Scan for the cell matching the given text and deliver its (X, Y) coordinate at center. 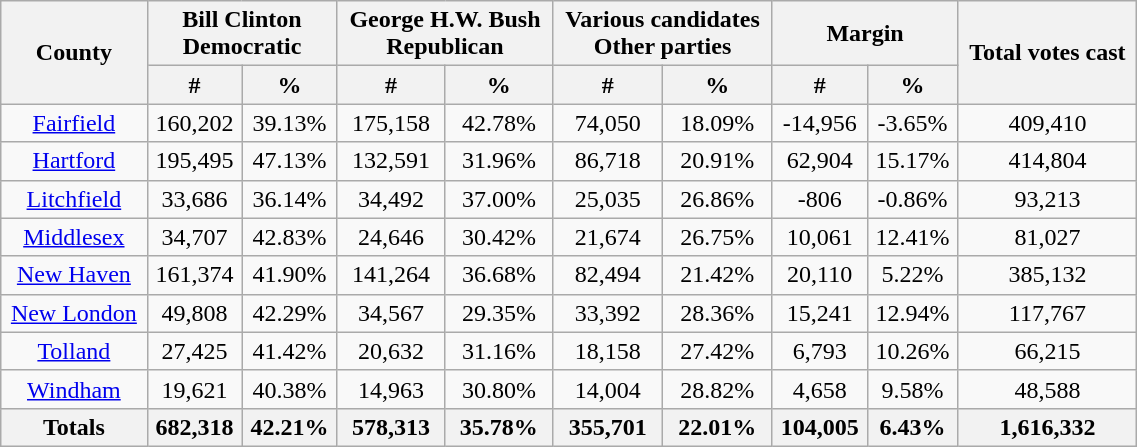
355,701 (608, 427)
66,215 (1048, 351)
Bill ClintonDemocratic (242, 34)
409,410 (1048, 123)
10.26% (912, 351)
141,264 (391, 275)
20,110 (820, 275)
93,213 (1048, 199)
Litchfield (74, 199)
104,005 (820, 427)
27.42% (717, 351)
40.38% (290, 389)
34,492 (391, 199)
-14,956 (820, 123)
42.78% (499, 123)
Totals (74, 427)
34,567 (391, 313)
195,495 (194, 161)
30.80% (499, 389)
35.78% (499, 427)
39.13% (290, 123)
31.96% (499, 161)
30.42% (499, 237)
5.22% (912, 275)
Various candidatesOther parties (662, 34)
-3.65% (912, 123)
36.14% (290, 199)
24,646 (391, 237)
-806 (820, 199)
117,767 (1048, 313)
4,658 (820, 389)
14,004 (608, 389)
74,050 (608, 123)
County (74, 52)
414,804 (1048, 161)
Windham (74, 389)
682,318 (194, 427)
26.75% (717, 237)
6,793 (820, 351)
George H.W. BushRepublican (445, 34)
New London (74, 313)
28.82% (717, 389)
19,621 (194, 389)
28.36% (717, 313)
82,494 (608, 275)
42.21% (290, 427)
6.43% (912, 427)
62,904 (820, 161)
14,963 (391, 389)
Total votes cast (1048, 52)
27,425 (194, 351)
81,027 (1048, 237)
18,158 (608, 351)
Margin (865, 34)
33,392 (608, 313)
42.83% (290, 237)
31.16% (499, 351)
15.17% (912, 161)
12.41% (912, 237)
1,616,332 (1048, 427)
15,241 (820, 313)
21.42% (717, 275)
42.29% (290, 313)
29.35% (499, 313)
12.94% (912, 313)
-0.86% (912, 199)
36.68% (499, 275)
Tolland (74, 351)
Fairfield (74, 123)
33,686 (194, 199)
41.90% (290, 275)
Hartford (74, 161)
26.86% (717, 199)
Middlesex (74, 237)
132,591 (391, 161)
20,632 (391, 351)
22.01% (717, 427)
86,718 (608, 161)
385,132 (1048, 275)
41.42% (290, 351)
20.91% (717, 161)
18.09% (717, 123)
21,674 (608, 237)
10,061 (820, 237)
37.00% (499, 199)
49,808 (194, 313)
25,035 (608, 199)
161,374 (194, 275)
47.13% (290, 161)
9.58% (912, 389)
175,158 (391, 123)
34,707 (194, 237)
48,588 (1048, 389)
578,313 (391, 427)
New Haven (74, 275)
160,202 (194, 123)
